Return (X, Y) of the center of cell containing provided text 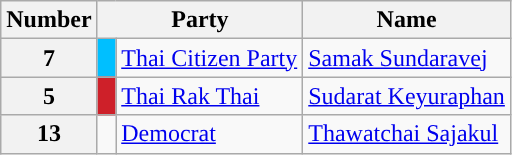
Thai Rak Thai (210, 96)
Thawatchai Sajakul (407, 134)
5 (49, 96)
13 (49, 134)
Number (49, 20)
Thai Citizen Party (210, 58)
Samak Sundaravej (407, 58)
Name (407, 20)
Democrat (210, 134)
Sudarat Keyuraphan (407, 96)
Party (200, 20)
7 (49, 58)
